Identify which cell holds the provided text, then report its [X, Y] central coordinate. 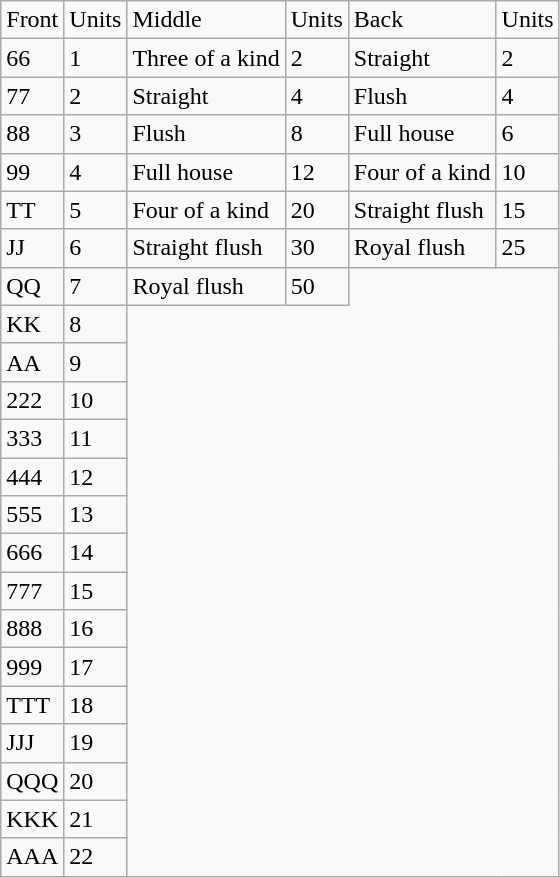
21 [96, 819]
JJJ [32, 743]
222 [32, 400]
777 [32, 591]
333 [32, 438]
TTT [32, 705]
30 [316, 248]
14 [96, 553]
25 [528, 248]
22 [96, 857]
5 [96, 210]
50 [316, 286]
Back [422, 20]
AA [32, 362]
999 [32, 667]
66 [32, 58]
9 [96, 362]
555 [32, 515]
KKK [32, 819]
77 [32, 96]
QQQ [32, 781]
Front [32, 20]
1 [96, 58]
18 [96, 705]
QQ [32, 286]
444 [32, 477]
Middle [206, 20]
7 [96, 286]
17 [96, 667]
99 [32, 172]
13 [96, 515]
TT [32, 210]
88 [32, 134]
16 [96, 629]
KK [32, 324]
3 [96, 134]
Three of a kind [206, 58]
AAA [32, 857]
19 [96, 743]
11 [96, 438]
666 [32, 553]
JJ [32, 248]
888 [32, 629]
